Identify which cell holds the provided text, then report its (X, Y) central coordinate. 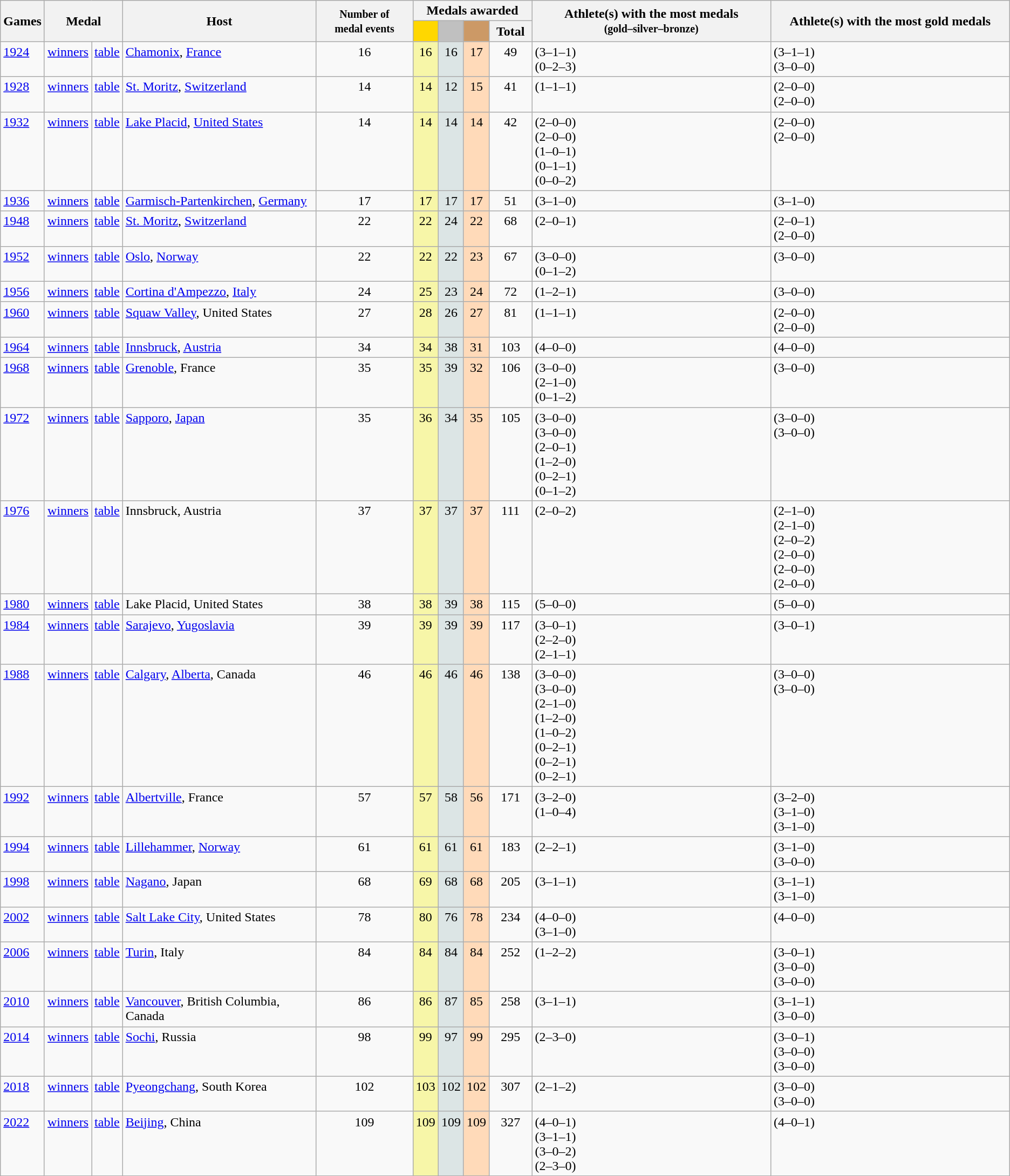
(3–0–0) (2–1–0) (0–1–2) (652, 382)
Medal (83, 21)
307 (510, 1093)
Beijing, China (219, 1143)
Athlete(s) with the most gold medals (890, 21)
Sochi, Russia (219, 1051)
Vancouver, British Columbia, Canada (219, 1009)
15 (476, 94)
1960 (23, 320)
(3–2–0) (3–1–0) (3–1–0) (890, 812)
98 (365, 1051)
2018 (23, 1093)
Nagano, Japan (219, 889)
12 (451, 94)
Oslo, Norway (219, 263)
2006 (23, 967)
1988 (23, 725)
(1–2–1) (652, 291)
111 (510, 547)
115 (510, 604)
183 (510, 854)
(4–0–1) (890, 1143)
Sapporo, Japan (219, 453)
1932 (23, 151)
(3–0–0) (3–0–0) (2–0–1) (1–2–0) (0–2–1) (0–1–2) (652, 453)
1980 (23, 604)
(2–0–2) (652, 547)
69 (425, 889)
Turin, Italy (219, 967)
2002 (23, 924)
Chamonix, France (219, 59)
105 (510, 453)
252 (510, 967)
28 (425, 320)
(2–0–1) (652, 229)
Number ofmedal events (365, 21)
Medals awarded (473, 11)
97 (451, 1051)
58 (451, 812)
(2–1–0) (2–1–0) (2–0–2) (2–0–0) (2–0–0) (2–0–0) (890, 547)
1952 (23, 263)
Athlete(s) with the most medals (gold–silver–bronze) (652, 21)
258 (510, 1009)
Sarajevo, Yugoslavia (219, 640)
Squaw Valley, United States (219, 320)
1968 (23, 382)
1998 (23, 889)
26 (451, 320)
80 (425, 924)
117 (510, 640)
Cortina d'Ampezzo, Italy (219, 291)
(2–2–1) (652, 854)
138 (510, 725)
67 (510, 263)
(2–1–2) (652, 1093)
Lillehammer, Norway (219, 854)
1976 (23, 547)
295 (510, 1051)
(4–0–0) (3–1–0) (652, 924)
87 (451, 1009)
32 (476, 382)
(3–1–1) (3–1–0) (890, 889)
Pyeongchang, South Korea (219, 1093)
1956 (23, 291)
205 (510, 889)
(3–2–0) (1–0–4) (652, 812)
2010 (23, 1009)
2022 (23, 1143)
81 (510, 320)
76 (451, 924)
Albertville, France (219, 812)
1928 (23, 94)
1948 (23, 229)
1992 (23, 812)
106 (510, 382)
1924 (23, 59)
171 (510, 812)
1972 (23, 453)
85 (476, 1009)
(3–0–1) (2–2–0) (2–1–1) (652, 640)
2014 (23, 1051)
(3–1–1) (0–2–3) (652, 59)
Games (23, 21)
41 (510, 94)
1994 (23, 854)
Total (510, 31)
234 (510, 924)
51 (510, 201)
327 (510, 1143)
(2–0–0) (2–0–0) (1–0–1) (0–1–1) (0–0–2) (652, 151)
(2–0–1) (2–0–0) (890, 229)
(3–0–0) (3–0–0) (2–1–0) (1–2–0) (1–0–2) (0–2–1) (0–2–1) (0–2–1) (652, 725)
31 (476, 347)
1984 (23, 640)
(3–1–0) (3–0–0) (890, 854)
(2–3–0) (652, 1051)
(4–0–1) (3–1–1) (3–0–2) (2–3–0) (652, 1143)
56 (476, 812)
Salt Lake City, United States (219, 924)
Garmisch-Partenkirchen, Germany (219, 201)
72 (510, 291)
1936 (23, 201)
(3–0–0) (0–1–2) (652, 263)
(3–0–1) (890, 640)
(1–2–2) (652, 967)
25 (425, 291)
36 (425, 453)
Calgary, Alberta, Canada (219, 725)
Grenoble, France (219, 382)
1964 (23, 347)
49 (510, 59)
Host (219, 21)
42 (510, 151)
